Scan for the cell matching the given text and deliver its [x, y] coordinate at center. 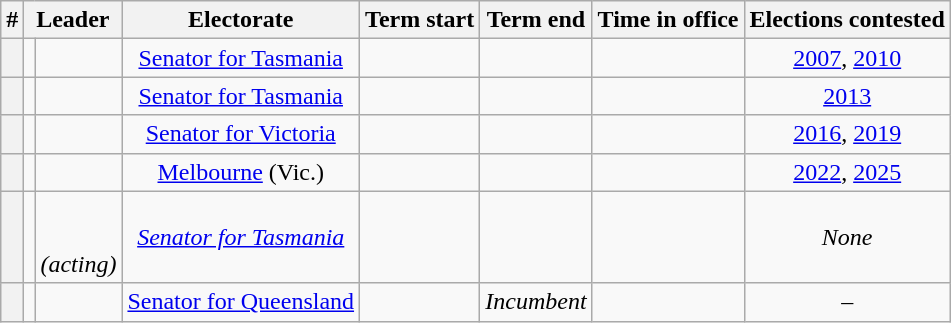
– [847, 302]
2007, 2010 [847, 58]
# [12, 20]
2016, 2019 [847, 134]
Time in office [668, 20]
Term start [420, 20]
Incumbent [536, 302]
None [847, 237]
2022, 2025 [847, 172]
Leader [73, 20]
Melbourne (Vic.) [241, 172]
Term end [536, 20]
2013 [847, 96]
(acting) [78, 237]
Senator for Victoria [241, 134]
Elections contested [847, 20]
Senator for Queensland [241, 302]
Electorate [241, 20]
